Identify which cell holds the provided text, then report its [X, Y] central coordinate. 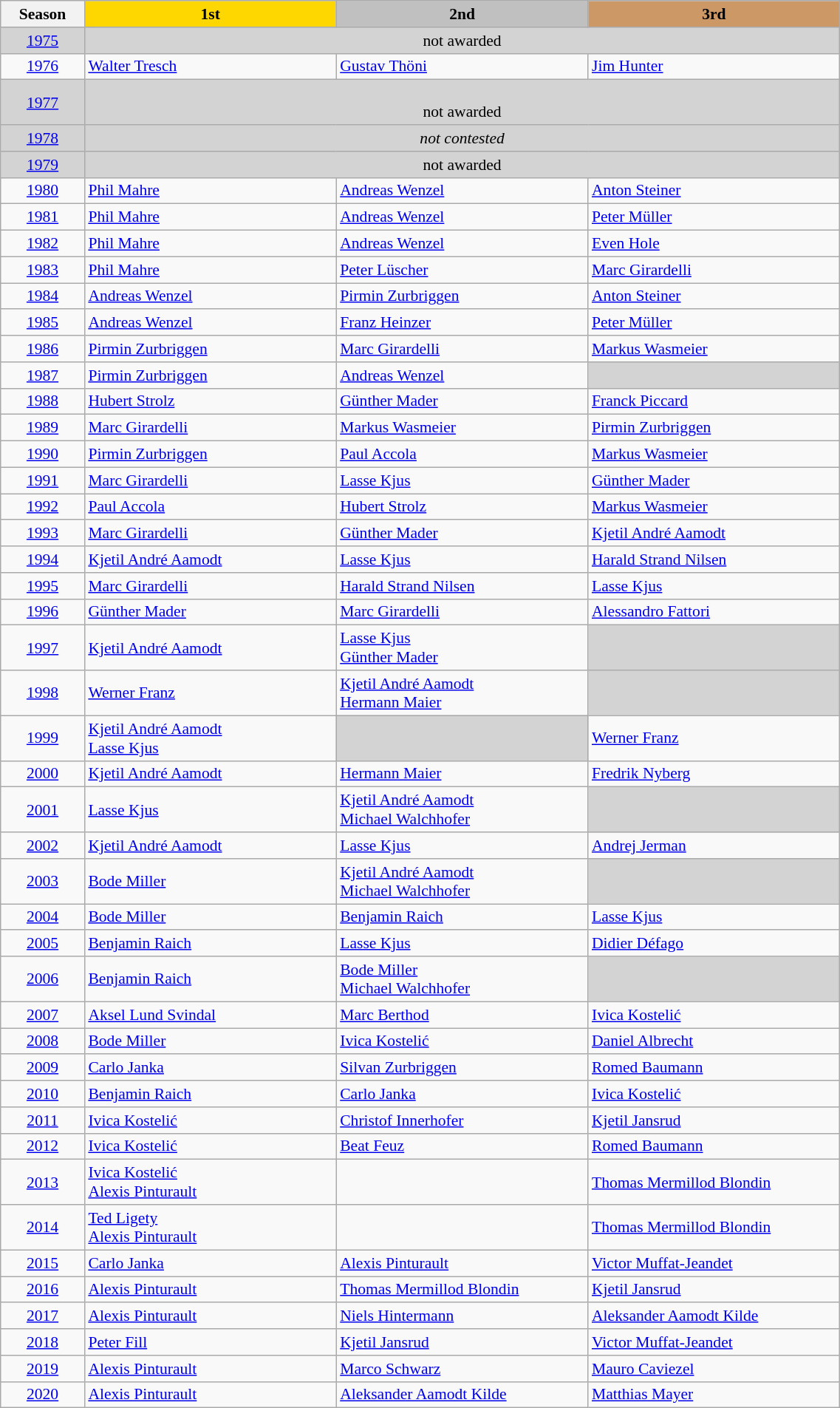
2017 [43, 1316]
1993 [43, 534]
Walter Tresch [210, 67]
Daniel Albrecht [714, 1041]
2009 [43, 1068]
Season [43, 14]
1994 [43, 560]
1982 [43, 244]
2016 [43, 1290]
Even Hole [714, 244]
Matthias Mayer [714, 1395]
Franck Piccard [714, 401]
Silvan Zurbriggen [462, 1068]
1995 [43, 586]
Didier Défago [714, 944]
1990 [43, 455]
2004 [43, 917]
Fredrik Nyberg [714, 774]
Mauro Caviezel [714, 1369]
1975 [43, 41]
Hermann Maier [462, 774]
Ivica Kostelić Alexis Pinturault [210, 1183]
1987 [43, 375]
1986 [43, 349]
1999 [43, 738]
1983 [43, 270]
1997 [43, 647]
1979 [43, 165]
1977 [43, 102]
2010 [43, 1094]
1991 [43, 480]
1998 [43, 693]
2nd [462, 14]
1984 [43, 296]
Marco Schwarz [462, 1369]
Ted Ligety Alexis Pinturault [210, 1227]
2013 [43, 1183]
Kjetil André Aamodt Lasse Kjus [210, 738]
2006 [43, 979]
Andrej Jerman [714, 846]
2011 [43, 1120]
1992 [43, 507]
2005 [43, 944]
Kjetil André Aamodt Hermann Maier [462, 693]
3rd [714, 14]
Lasse Kjus Günther Mader [462, 647]
Franz Heinzer [462, 323]
Niels Hintermann [462, 1316]
2012 [43, 1146]
1st [210, 14]
2015 [43, 1263]
2019 [43, 1369]
Alessandro Fattori [714, 612]
Gustav Thöni [462, 67]
Marc Berthod [462, 1015]
2020 [43, 1395]
not contested [462, 138]
2002 [43, 846]
2007 [43, 1015]
2001 [43, 810]
1978 [43, 138]
1989 [43, 428]
Beat Feuz [462, 1146]
1981 [43, 217]
2014 [43, 1227]
Aksel Lund Svindal [210, 1015]
1996 [43, 612]
2003 [43, 881]
2018 [43, 1342]
Peter Lüscher [462, 270]
2008 [43, 1041]
1988 [43, 401]
Peter Fill [210, 1342]
Bode Miller Michael Walchhofer [462, 979]
1980 [43, 191]
1976 [43, 67]
Jim Hunter [714, 67]
1985 [43, 323]
2000 [43, 774]
Christof Innerhofer [462, 1120]
